Output the (X, Y) coordinate of the center of the cell containing the given text.  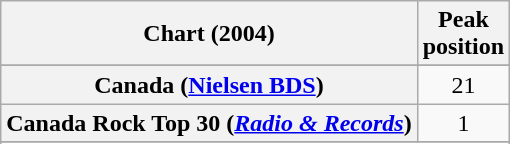
1 (463, 123)
Peakposition (463, 34)
21 (463, 85)
Canada (Nielsen BDS) (209, 85)
Chart (2004) (209, 34)
Canada Rock Top 30 (Radio & Records) (209, 123)
